Provide the [X, Y] coordinate of the cell's center where the given text is located.  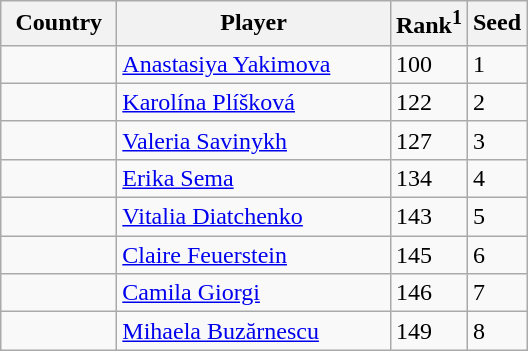
Claire Feuerstein [254, 255]
Mihaela Buzărnescu [254, 331]
Vitalia Diatchenko [254, 217]
Camila Giorgi [254, 293]
Erika Sema [254, 178]
3 [496, 140]
7 [496, 293]
5 [496, 217]
Country [59, 24]
6 [496, 255]
4 [496, 178]
Valeria Savinykh [254, 140]
134 [428, 178]
1 [496, 64]
122 [428, 102]
146 [428, 293]
Rank1 [428, 24]
127 [428, 140]
Player [254, 24]
Karolína Plíšková [254, 102]
Anastasiya Yakimova [254, 64]
Seed [496, 24]
8 [496, 331]
143 [428, 217]
2 [496, 102]
100 [428, 64]
145 [428, 255]
149 [428, 331]
